For the text-containing cell, return its midpoint in (x, y) coordinate format. 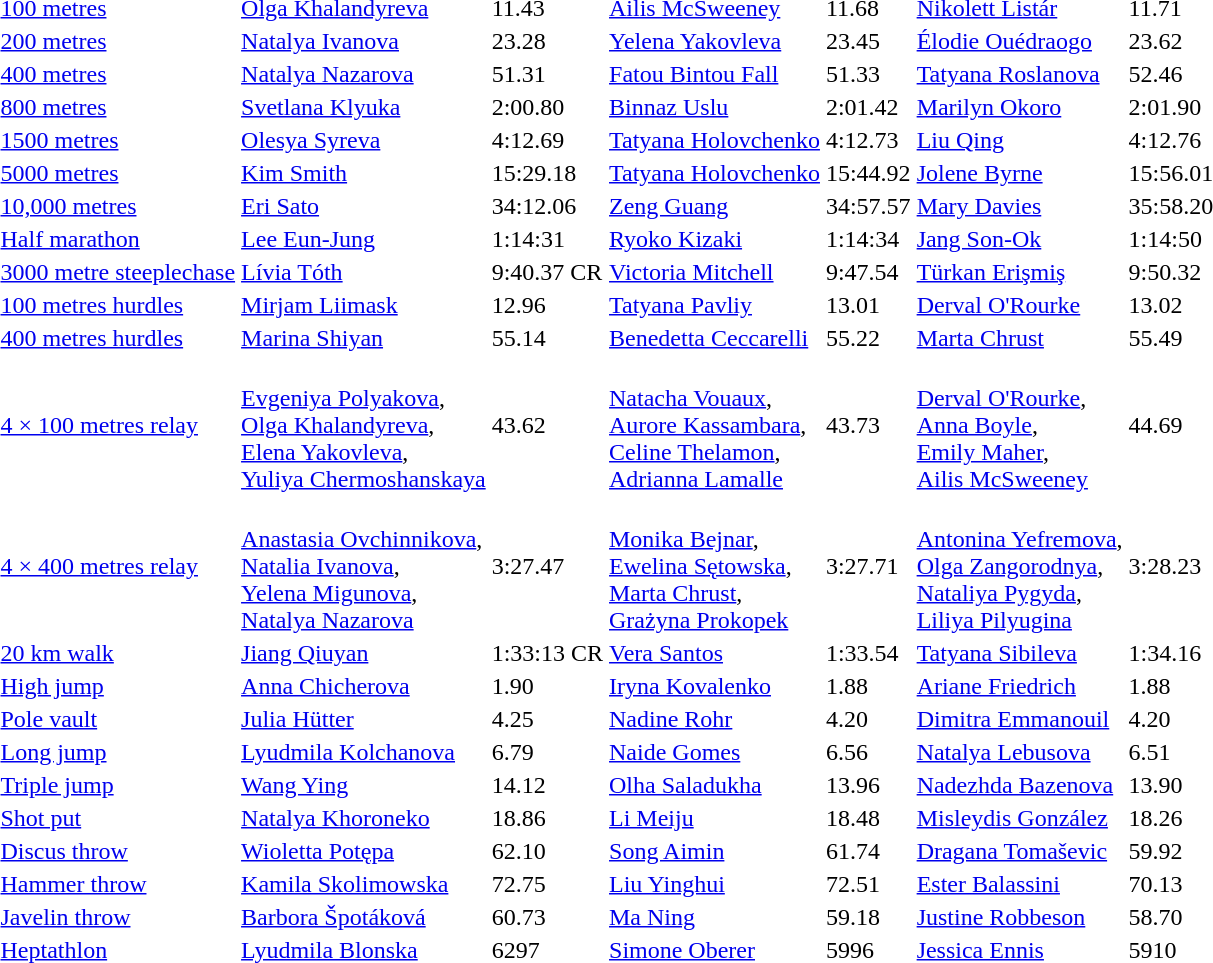
3:27.47 (547, 566)
55.22 (868, 338)
Lívia Tóth (364, 272)
1:33.54 (868, 653)
34:12.06 (547, 206)
Marina Shiyan (364, 338)
Ester Balassini (1020, 884)
Fatou Bintou Fall (715, 74)
18.86 (547, 818)
23.45 (868, 41)
6.56 (868, 752)
Song Aimin (715, 851)
1:14:31 (547, 239)
62.10 (547, 851)
Jolene Byrne (1020, 173)
1.88 (868, 686)
Mirjam Liimask (364, 305)
4.25 (547, 719)
72.75 (547, 884)
Natalya Nazarova (364, 74)
Natacha Vouaux,Aurore Kassambara,Celine Thelamon,Adrianna Lamalle (715, 425)
2:00.80 (547, 107)
Naide Gomes (715, 752)
1.90 (547, 686)
Anastasia Ovchinnikova,Natalia Ivanova,Yelena Migunova,Natalya Nazarova (364, 566)
15:44.92 (868, 173)
Jang Son-Ok (1020, 239)
61.74 (868, 851)
Jiang Qiuyan (364, 653)
Élodie Ouédraogo (1020, 41)
Monika Bejnar,Ewelina Sętowska,Marta Chrust,Grażyna Prokopek (715, 566)
Liu Qing (1020, 140)
51.33 (868, 74)
Justine Robbeson (1020, 917)
Barbora Špotáková (364, 917)
1:33:13 CR (547, 653)
Evgeniya Polyakova,Olga Khalandyreva,Elena Yakovleva,Yuliya Chermoshanskaya (364, 425)
34:57.57 (868, 206)
Zeng Guang (715, 206)
12.96 (547, 305)
23.28 (547, 41)
59.18 (868, 917)
Binnaz Uslu (715, 107)
Mary Davies (1020, 206)
6.79 (547, 752)
Yelena Yakovleva (715, 41)
Julia Hütter (364, 719)
Derval O'Rourke (1020, 305)
Liu Yinghui (715, 884)
Benedetta Ceccarelli (715, 338)
Kim Smith (364, 173)
Tatyana Roslanova (1020, 74)
Vera Santos (715, 653)
13.01 (868, 305)
Wang Ying (364, 785)
Natalya Lebusova (1020, 752)
3:27.71 (868, 566)
Svetlana Klyuka (364, 107)
Lyudmila Kolchanova (364, 752)
Ariane Friedrich (1020, 686)
Natalya Ivanova (364, 41)
Nadine Rohr (715, 719)
Iryna Kovalenko (715, 686)
Dragana Tomaševic (1020, 851)
4.20 (868, 719)
Eri Sato (364, 206)
Türkan Erişmiş (1020, 272)
Antonina Yefremova,Olga Zangorodnya,Nataliya Pygyda,Liliya Pilyugina (1020, 566)
Natalya Khoroneko (364, 818)
2:01.42 (868, 107)
60.73 (547, 917)
Nadezhda Bazenova (1020, 785)
Marilyn Okoro (1020, 107)
Tatyana Sibileva (1020, 653)
1:14:34 (868, 239)
Tatyana Pavliy (715, 305)
Victoria Mitchell (715, 272)
Marta Chrust (1020, 338)
15:29.18 (547, 173)
Derval O'Rourke,Anna Boyle,Emily Maher,Ailis McSweeney (1020, 425)
43.62 (547, 425)
43.73 (868, 425)
Ma Ning (715, 917)
14.12 (547, 785)
Olesya Syreva (364, 140)
Misleydis González (1020, 818)
18.48 (868, 818)
Dimitra Emmanouil (1020, 719)
4:12.69 (547, 140)
4:12.73 (868, 140)
Anna Chicherova (364, 686)
Olha Saladukha (715, 785)
Wioletta Potępa (364, 851)
55.14 (547, 338)
Lee Eun-Jung (364, 239)
51.31 (547, 74)
9:47.54 (868, 272)
Li Meiju (715, 818)
72.51 (868, 884)
9:40.37 CR (547, 272)
Ryoko Kizaki (715, 239)
13.96 (868, 785)
Kamila Skolimowska (364, 884)
